Return (X, Y) of the center of cell containing provided text 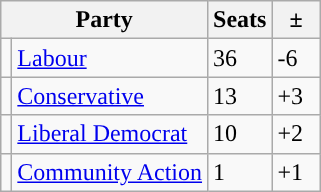
13 (240, 96)
Community Action (110, 172)
10 (240, 134)
± (296, 20)
1 (240, 172)
Conservative (110, 96)
Seats (240, 20)
+3 (296, 96)
+2 (296, 134)
36 (240, 58)
Liberal Democrat (110, 134)
-6 (296, 58)
Labour (110, 58)
Party (104, 20)
+1 (296, 172)
